Search for the cell housing the specified text and yield its [x, y] center coordinate. 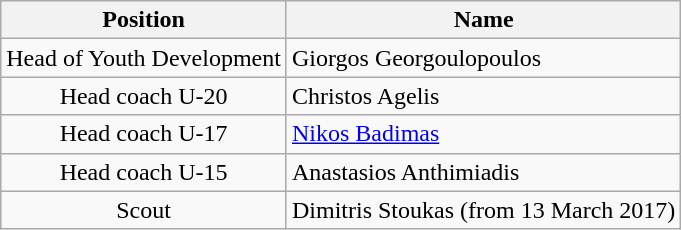
Dimitris Stoukas (from 13 March 2017) [483, 210]
Position [144, 20]
Head coach U-15 [144, 172]
Name [483, 20]
Giorgos Georgoulopoulos [483, 58]
Anastasios Anthimiadis [483, 172]
Head coach U-20 [144, 96]
Scout [144, 210]
Head coach U-17 [144, 134]
Head of Youth Development [144, 58]
Christos Agelis [483, 96]
Nikos Badimas [483, 134]
